Find where the given text appears and provide that cell's center as [X, Y] coordinate. 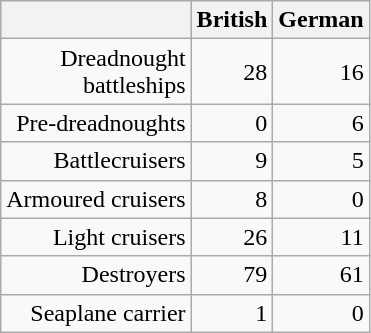
5 [321, 161]
26 [232, 237]
8 [232, 199]
79 [232, 275]
11 [321, 237]
9 [232, 161]
Pre-dreadnoughts [96, 123]
Armoured cruisers [96, 199]
Seaplane carrier [96, 313]
28 [232, 72]
British [232, 20]
Destroyers [96, 275]
16 [321, 72]
Dreadnoughtbattleships [96, 72]
German [321, 20]
Battlecruisers [96, 161]
1 [232, 313]
6 [321, 123]
61 [321, 275]
Light cruisers [96, 237]
